Find where the given text appears and provide that cell's center as (X, Y) coordinate. 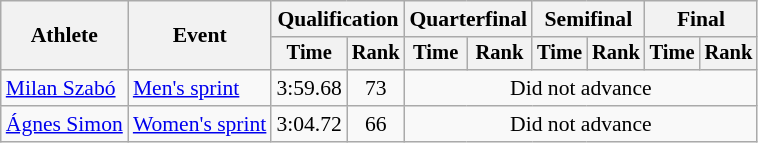
73 (376, 88)
Milan Szabó (64, 88)
3:59.68 (308, 88)
Quarterfinal (469, 19)
Semifinal (588, 19)
Qualification (338, 19)
Athlete (64, 36)
66 (376, 124)
Event (200, 36)
Final (701, 19)
Ágnes Simon (64, 124)
Men's sprint (200, 88)
Women's sprint (200, 124)
3:04.72 (308, 124)
